Determine the [x, y] coordinate at the center of the cell enclosing the given text.  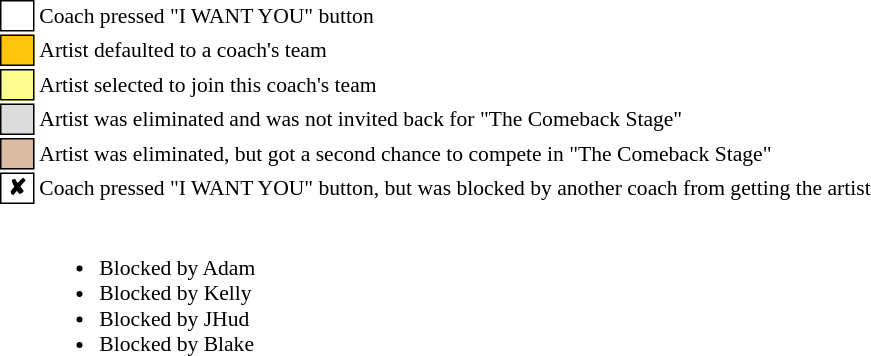
✘ [18, 188]
